Extract the (x, y) coordinate from the center of the cell holding the provided text.  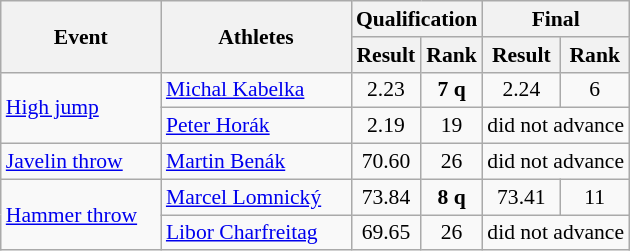
Marcel Lomnický (256, 197)
70.60 (386, 162)
2.19 (386, 126)
Peter Horák (256, 126)
7 q (452, 90)
11 (594, 197)
High jump (81, 108)
Javelin throw (81, 162)
Libor Charfreitag (256, 233)
73.84 (386, 197)
Event (81, 36)
2.24 (521, 90)
73.41 (521, 197)
Athletes (256, 36)
6 (594, 90)
Martin Benák (256, 162)
2.23 (386, 90)
Final (556, 19)
8 q (452, 197)
Hammer throw (81, 214)
Michal Kabelka (256, 90)
19 (452, 126)
69.65 (386, 233)
Qualification (416, 19)
